Return the (x, y) coordinate for the center point of the cell that contains the specified text.  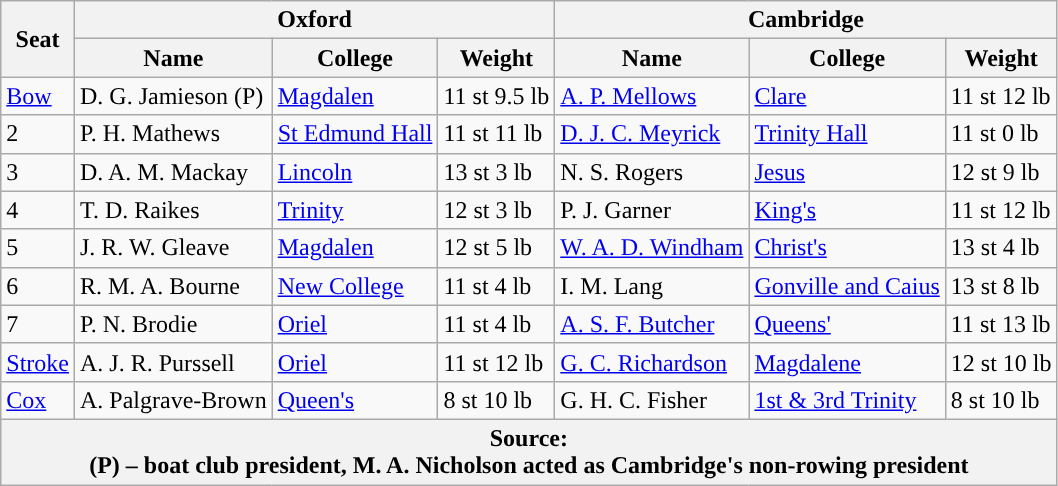
Queen's (355, 400)
Cambridge (806, 20)
P. N. Brodie (173, 324)
D. J. C. Meyrick (652, 134)
13 st 8 lb (1001, 286)
Stroke (38, 362)
A. J. R. Purssell (173, 362)
St Edmund Hall (355, 134)
New College (355, 286)
7 (38, 324)
A. P. Mellows (652, 96)
Source:(P) – boat club president, M. A. Nicholson acted as Cambridge's non-rowing president (529, 452)
11 st 13 lb (1001, 324)
P. H. Mathews (173, 134)
Oxford (314, 20)
11 st 9.5 lb (496, 96)
Trinity (355, 210)
King's (847, 210)
Clare (847, 96)
A. S. F. Butcher (652, 324)
11 st 0 lb (1001, 134)
R. M. A. Bourne (173, 286)
Lincoln (355, 172)
11 st 11 lb (496, 134)
13 st 4 lb (1001, 248)
Cox (38, 400)
Queens' (847, 324)
N. S. Rogers (652, 172)
4 (38, 210)
G. C. Richardson (652, 362)
D. G. Jamieson (P) (173, 96)
3 (38, 172)
Seat (38, 39)
A. Palgrave-Brown (173, 400)
Trinity Hall (847, 134)
Magdalene (847, 362)
Bow (38, 96)
J. R. W. Gleave (173, 248)
Jesus (847, 172)
D. A. M. Mackay (173, 172)
13 st 3 lb (496, 172)
2 (38, 134)
W. A. D. Windham (652, 248)
P. J. Garner (652, 210)
12 st 9 lb (1001, 172)
Gonville and Caius (847, 286)
Christ's (847, 248)
T. D. Raikes (173, 210)
12 st 3 lb (496, 210)
6 (38, 286)
I. M. Lang (652, 286)
5 (38, 248)
12 st 10 lb (1001, 362)
G. H. C. Fisher (652, 400)
1st & 3rd Trinity (847, 400)
12 st 5 lb (496, 248)
